Determine the [X, Y] coordinate at the center of the cell enclosing the given text.  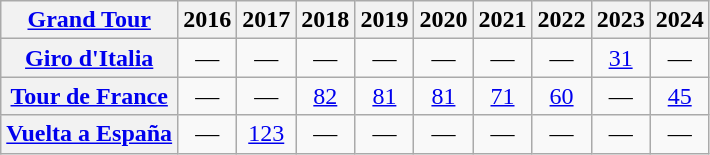
2021 [502, 20]
Vuelta a España [90, 134]
60 [562, 96]
Grand Tour [90, 20]
2023 [620, 20]
2017 [266, 20]
31 [620, 58]
2022 [562, 20]
82 [326, 96]
Giro d'Italia [90, 58]
123 [266, 134]
2020 [444, 20]
Tour de France [90, 96]
2024 [680, 20]
71 [502, 96]
2019 [384, 20]
2018 [326, 20]
2016 [208, 20]
45 [680, 96]
